Return the (X, Y) coordinate for the center point of the cell that contains the specified text.  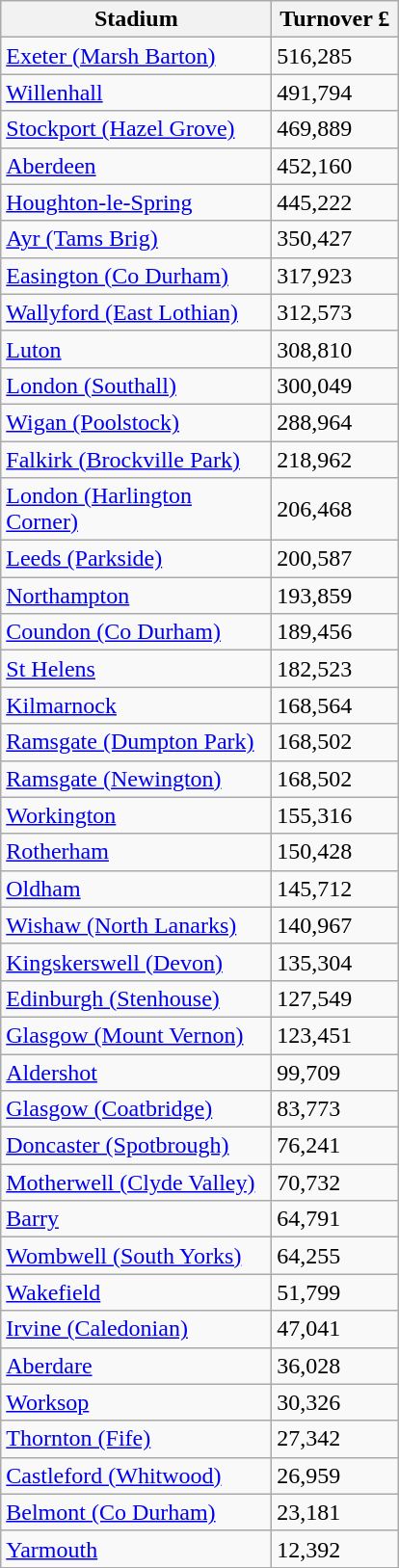
Castleford (Whitwood) (137, 1475)
Coundon (Co Durham) (137, 632)
Irvine (Caledonian) (137, 1329)
206,468 (335, 509)
27,342 (335, 1439)
Leeds (Parkside) (137, 559)
Workington (137, 815)
Wallyford (East Lothian) (137, 312)
Aberdeen (137, 166)
Exeter (Marsh Barton) (137, 56)
Thornton (Fife) (137, 1439)
Glasgow (Coatbridge) (137, 1109)
469,889 (335, 129)
Stadium (137, 19)
Rotherham (137, 852)
Glasgow (Mount Vernon) (137, 1035)
Barry (137, 1219)
Stockport (Hazel Grove) (137, 129)
145,712 (335, 889)
Motherwell (Clyde Valley) (137, 1183)
Wombwell (South Yorks) (137, 1256)
47,041 (335, 1329)
London (Southall) (137, 385)
135,304 (335, 962)
312,573 (335, 312)
36,028 (335, 1366)
491,794 (335, 93)
155,316 (335, 815)
218,962 (335, 460)
Kingskerswell (Devon) (137, 962)
Easington (Co Durham) (137, 276)
99,709 (335, 1073)
Worksop (137, 1402)
452,160 (335, 166)
30,326 (335, 1402)
193,859 (335, 596)
Houghton-le-Spring (137, 202)
Aldershot (137, 1073)
Edinburgh (Stenhouse) (137, 998)
288,964 (335, 422)
70,732 (335, 1183)
Northampton (137, 596)
St Helens (137, 669)
168,564 (335, 705)
Wishaw (North Lanarks) (137, 925)
350,427 (335, 239)
83,773 (335, 1109)
140,967 (335, 925)
64,791 (335, 1219)
Ramsgate (Newington) (137, 779)
200,587 (335, 559)
445,222 (335, 202)
12,392 (335, 1549)
23,181 (335, 1512)
317,923 (335, 276)
Wakefield (137, 1292)
Luton (137, 349)
127,549 (335, 998)
308,810 (335, 349)
Wigan (Poolstock) (137, 422)
Aberdare (137, 1366)
300,049 (335, 385)
Belmont (Co Durham) (137, 1512)
Falkirk (Brockville Park) (137, 460)
Turnover £ (335, 19)
123,451 (335, 1035)
Ramsgate (Dumpton Park) (137, 742)
150,428 (335, 852)
64,255 (335, 1256)
51,799 (335, 1292)
Oldham (137, 889)
Doncaster (Spotbrough) (137, 1146)
Kilmarnock (137, 705)
516,285 (335, 56)
76,241 (335, 1146)
Yarmouth (137, 1549)
Willenhall (137, 93)
189,456 (335, 632)
London (Harlington Corner) (137, 509)
182,523 (335, 669)
26,959 (335, 1475)
Ayr (Tams Brig) (137, 239)
